Provide the (x, y) coordinate of the cell's center where the given text is located.  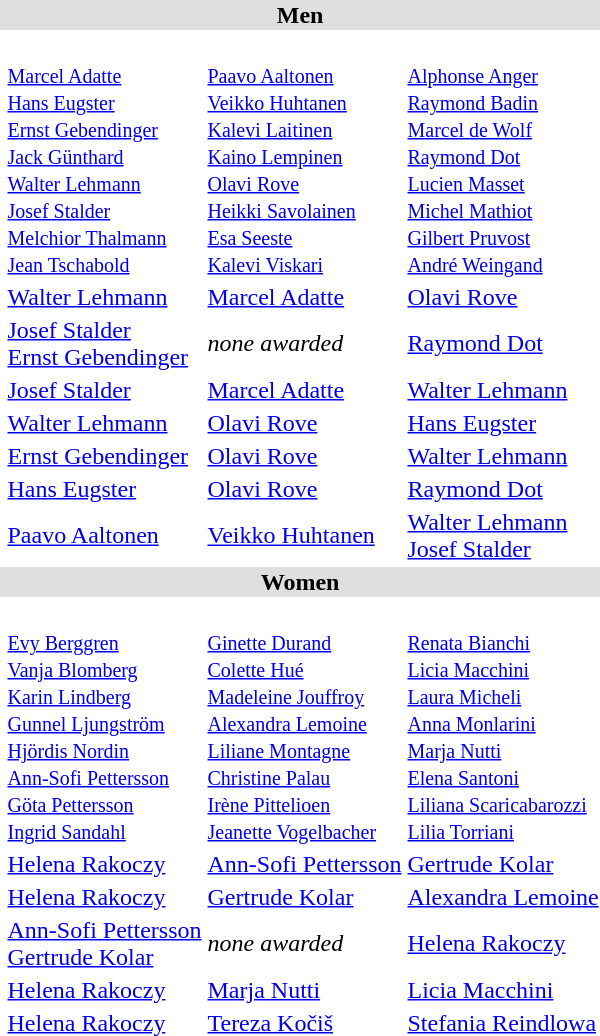
Ann-Sofi Pettersson (304, 864)
Marja Nutti (304, 990)
Josef Stalder Ernst Gebendinger (104, 344)
Evy BerggrenVanja BlombergKarin LindbergGunnel LjungströmHjördis NordinAnn-Sofi PetterssonGöta PetterssonIngrid Sandahl (104, 723)
Veikko Huhtanen (304, 536)
Alexandra Lemoine (503, 897)
Paavo Aaltonen (104, 536)
Walter Lehmann Josef Stalder (503, 536)
Paavo AaltonenVeikko HuhtanenKalevi LaitinenKaino LempinenOlavi RoveHeikki SavolainenEsa SeesteKalevi Viskari (304, 156)
Licia Macchini (503, 990)
Ginette DurandColette HuéMadeleine JouffroyAlexandra LemoineLiliane MontagneChristine PalauIrène PittelioenJeanette Vogelbacher (304, 723)
Renata BianchiLicia MacchiniLaura MicheliAnna MonlariniMarja NuttiElena SantoniLiliana ScaricabarozziLilia Torriani (503, 723)
Josef Stalder (104, 390)
Men (300, 15)
Ernst Gebendinger (104, 456)
Ann-Sofi Pettersson Gertrude Kolar (104, 944)
Alphonse AngerRaymond BadinMarcel de WolfRaymond DotLucien MassetMichel MathiotGilbert PruvostAndré Weingand (503, 156)
Marcel AdatteHans EugsterErnst GebendingerJack GünthardWalter LehmannJosef StalderMelchior ThalmannJean Tschabold (104, 156)
Women (300, 582)
